From the cell containing the given text, extract its center point as (x, y) coordinate. 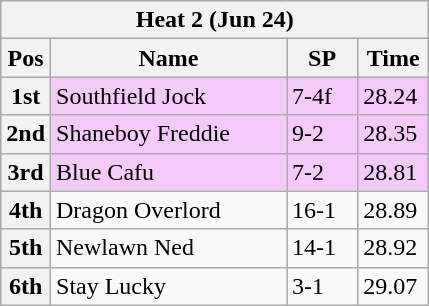
16-1 (322, 210)
7-4f (322, 96)
4th (26, 210)
9-2 (322, 134)
Newlawn Ned (169, 248)
Name (169, 58)
Blue Cafu (169, 172)
3-1 (322, 286)
Heat 2 (Jun 24) (215, 20)
28.35 (394, 134)
14-1 (322, 248)
Stay Lucky (169, 286)
2nd (26, 134)
Dragon Overlord (169, 210)
29.07 (394, 286)
7-2 (322, 172)
3rd (26, 172)
Shaneboy Freddie (169, 134)
Southfield Jock (169, 96)
28.89 (394, 210)
SP (322, 58)
Pos (26, 58)
28.81 (394, 172)
6th (26, 286)
28.24 (394, 96)
1st (26, 96)
28.92 (394, 248)
5th (26, 248)
Time (394, 58)
